Determine the (X, Y) coordinate at the center of the cell enclosing the given text.  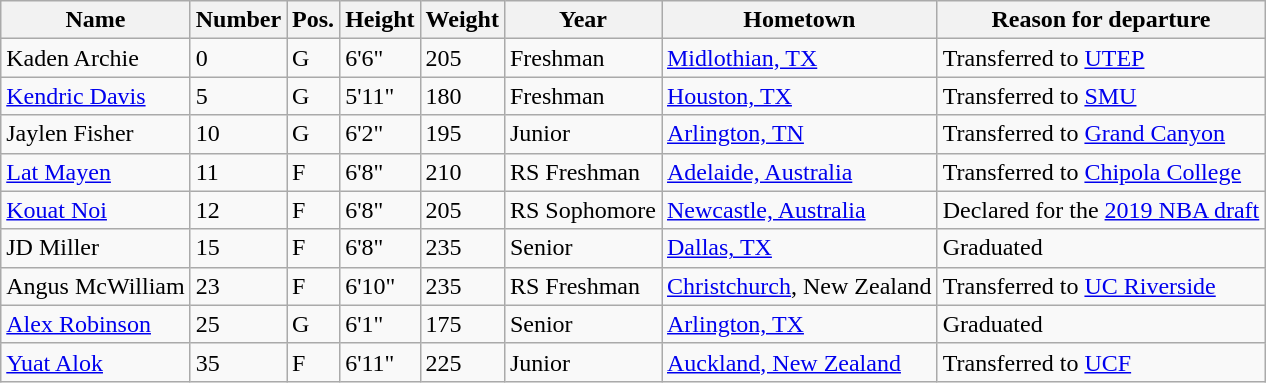
11 (238, 172)
Jaylen Fisher (96, 134)
Midlothian, TX (800, 58)
Hometown (800, 20)
Angus McWilliam (96, 286)
Pos. (314, 20)
15 (238, 248)
Adelaide, Australia (800, 172)
6'11" (380, 362)
Arlington, TN (800, 134)
Height (380, 20)
Number (238, 20)
Kaden Archie (96, 58)
Yuat Alok (96, 362)
210 (462, 172)
Transferred to UCF (1101, 362)
Newcastle, Australia (800, 210)
Year (582, 20)
Transferred to SMU (1101, 96)
225 (462, 362)
35 (238, 362)
195 (462, 134)
Lat Mayen (96, 172)
Transferred to Grand Canyon (1101, 134)
Transferred to UTEP (1101, 58)
Auckland, New Zealand (800, 362)
Reason for departure (1101, 20)
6'2" (380, 134)
6'10" (380, 286)
Kendric Davis (96, 96)
RS Sophomore (582, 210)
Weight (462, 20)
0 (238, 58)
180 (462, 96)
6'6" (380, 58)
Name (96, 20)
Alex Robinson (96, 324)
JD Miller (96, 248)
Dallas, TX (800, 248)
Declared for the 2019 NBA draft (1101, 210)
Transferred to UC Riverside (1101, 286)
Arlington, TX (800, 324)
5 (238, 96)
6'1" (380, 324)
Houston, TX (800, 96)
Kouat Noi (96, 210)
10 (238, 134)
25 (238, 324)
Christchurch, New Zealand (800, 286)
23 (238, 286)
5'11" (380, 96)
12 (238, 210)
175 (462, 324)
Transferred to Chipola College (1101, 172)
